Determine the [X, Y] coordinate at the center of the cell enclosing the given text.  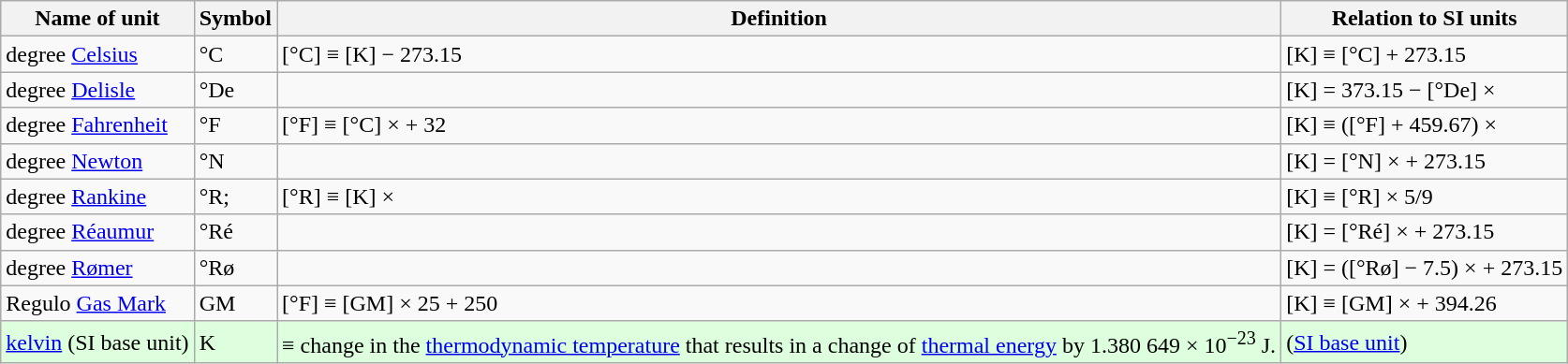
GM [235, 303]
[K] = ([°Rø] − 7.5) × + 273.15 [1425, 268]
[°C] ≡ [K] − 273.15 [779, 54]
[K] ≡ [GM] × + 394.26 [1425, 303]
K [235, 342]
degree Newton [97, 161]
(SI base unit) [1425, 342]
degree Réaumur [97, 232]
degree Rømer [97, 268]
°N [235, 161]
Name of unit [97, 19]
≡ change in the thermodynamic temperature that results in a change of thermal energy by 1.380 649 × 10−23 J. [779, 342]
°De [235, 90]
Regulo Gas Mark [97, 303]
[K] = [°N] × + 273.15 [1425, 161]
°C [235, 54]
°Rø [235, 268]
[K] ≡ [°C] + 273.15 [1425, 54]
[°R] ≡ [K] × [779, 197]
°F [235, 125]
[°F] ≡ [GM] × 25 + 250 [779, 303]
kelvin (SI base unit) [97, 342]
Symbol [235, 19]
[K] = [°Ré] × + 273.15 [1425, 232]
degree Celsius [97, 54]
°R; [235, 197]
degree Rankine [97, 197]
[°F] ≡ [°C] × + 32 [779, 125]
[K] ≡ [°R] × 5/9 [1425, 197]
°Ré [235, 232]
degree Fahrenheit [97, 125]
Definition [779, 19]
[K] ≡ ([°F] + 459.67) × [1425, 125]
[K] = 373.15 − [°De] × [1425, 90]
degree Delisle [97, 90]
Relation to SI units [1425, 19]
